Return [x, y] of the center of cell containing provided text 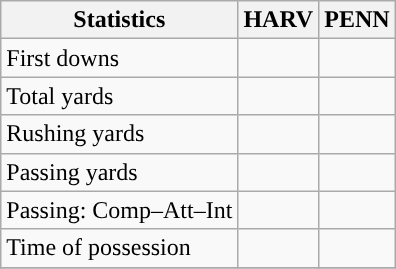
Total yards [120, 96]
Passing: Comp–Att–Int [120, 210]
Rushing yards [120, 134]
Time of possession [120, 248]
HARV [278, 20]
Statistics [120, 20]
First downs [120, 58]
Passing yards [120, 172]
PENN [357, 20]
